Identify which cell holds the provided text, then report its (X, Y) central coordinate. 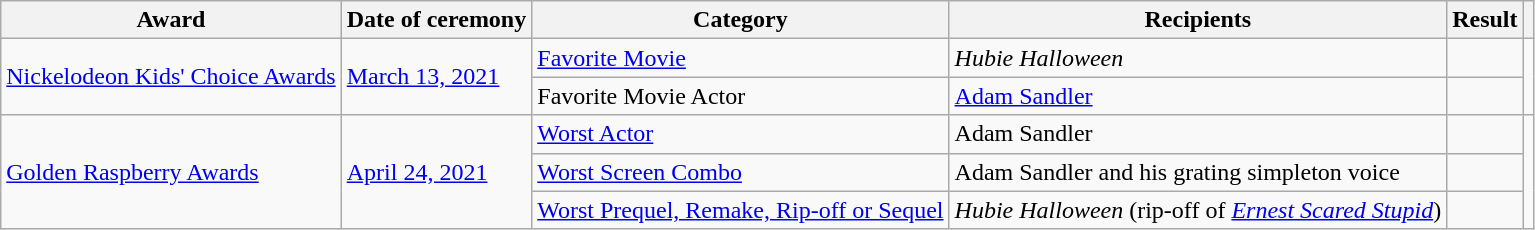
Worst Screen Combo (740, 172)
Nickelodeon Kids' Choice Awards (171, 77)
Worst Prequel, Remake, Rip-off or Sequel (740, 210)
Adam Sandler and his grating simpleton voice (1198, 172)
Category (740, 20)
Worst Actor (740, 134)
Date of ceremony (436, 20)
Favorite Movie Actor (740, 96)
March 13, 2021 (436, 77)
Golden Raspberry Awards (171, 172)
Result (1485, 20)
Hubie Halloween (rip-off of Ernest Scared Stupid) (1198, 210)
Award (171, 20)
April 24, 2021 (436, 172)
Recipients (1198, 20)
Favorite Movie (740, 58)
Hubie Halloween (1198, 58)
